Search for the cell housing the specified text and yield its (x, y) center coordinate. 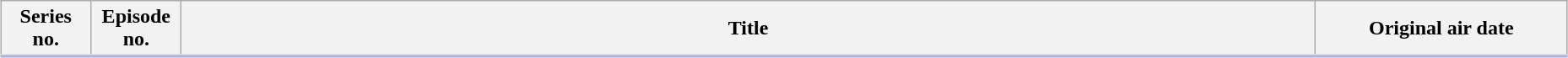
Title (748, 29)
Episode no. (137, 29)
Series no. (46, 29)
Original air date (1441, 29)
